Identify which cell holds the provided text, then report its [X, Y] central coordinate. 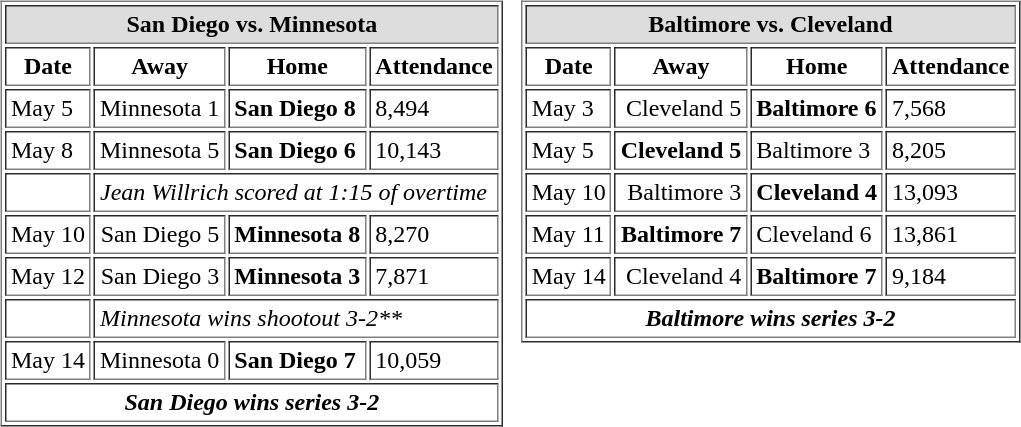
13,861 [950, 234]
San Diego 7 [297, 360]
Minnesota 1 [160, 108]
San Diego 8 [297, 108]
Cleveland 6 [816, 234]
10,143 [434, 150]
Minnesota 5 [160, 150]
8,270 [434, 234]
Minnesota 0 [160, 360]
Baltimore 6 [816, 108]
9,184 [950, 276]
San Diego 5 [160, 234]
Minnesota wins shootout 3-2** [296, 318]
7,568 [950, 108]
Baltimore vs. Cleveland [771, 24]
San Diego 6 [297, 150]
10,059 [434, 360]
7,871 [434, 276]
8,494 [434, 108]
May 11 [569, 234]
May 8 [48, 150]
Minnesota 3 [297, 276]
Jean Willrich scored at 1:15 of overtime [296, 192]
San Diego 3 [160, 276]
May 12 [48, 276]
Minnesota 8 [297, 234]
San Diego wins series 3-2 [252, 402]
Baltimore wins series 3-2 [771, 318]
8,205 [950, 150]
May 3 [569, 108]
13,093 [950, 192]
San Diego vs. Minnesota [252, 24]
